Locate the cell with the specified text and output its (x, y) center coordinate. 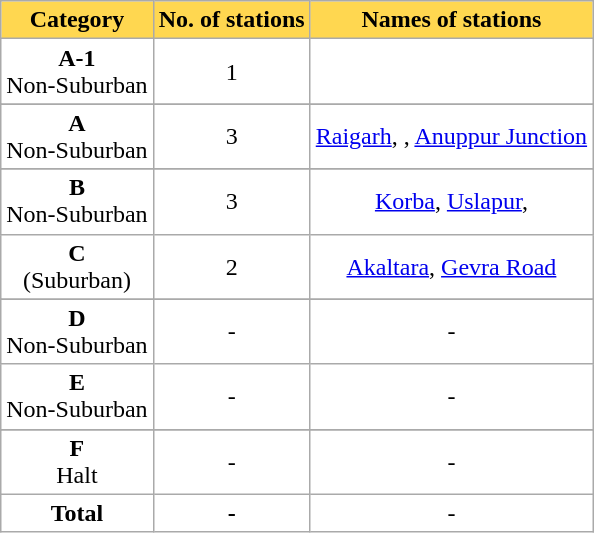
No. of stations (232, 20)
2 (232, 266)
DNon-Suburban (77, 332)
Names of stations (451, 20)
C(Suburban) (77, 266)
Category (77, 20)
Korba, Uslapur, (451, 202)
ANon-Suburban (77, 136)
Raigarh, , Anuppur Junction (451, 136)
1 (232, 72)
A-1Non-Suburban (77, 72)
Akaltara, Gevra Road (451, 266)
BNon-Suburban (77, 202)
FHalt (77, 462)
ENon-Suburban (77, 396)
Total (77, 513)
